Return [X, Y] of the center of cell containing provided text 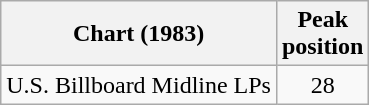
Peakposition [322, 34]
28 [322, 85]
U.S. Billboard Midline LPs [139, 85]
Chart (1983) [139, 34]
